Scan for the cell matching the given text and deliver its (x, y) coordinate at center. 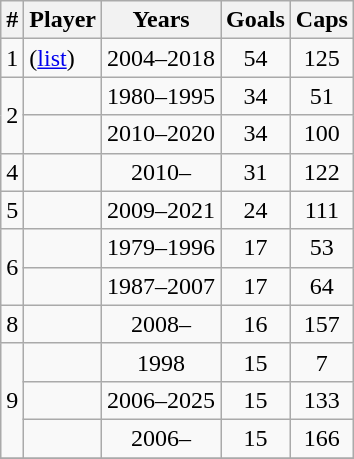
2006–2025 (162, 400)
8 (12, 324)
5 (12, 210)
Years (162, 20)
53 (322, 248)
2004–2018 (162, 58)
64 (322, 286)
122 (322, 172)
111 (322, 210)
133 (322, 400)
54 (256, 58)
6 (12, 267)
1998 (162, 362)
51 (322, 96)
2006– (162, 438)
1980–1995 (162, 96)
2008– (162, 324)
166 (322, 438)
2010– (162, 172)
9 (12, 400)
Caps (322, 20)
100 (322, 134)
Goals (256, 20)
24 (256, 210)
7 (322, 362)
2009–2021 (162, 210)
(list) (63, 58)
1 (12, 58)
4 (12, 172)
2010–2020 (162, 134)
31 (256, 172)
157 (322, 324)
125 (322, 58)
1979–1996 (162, 248)
16 (256, 324)
# (12, 20)
Player (63, 20)
1987–2007 (162, 286)
2 (12, 115)
